Capture the cell that displays the provided text and extract its [X, Y] central coordinate. 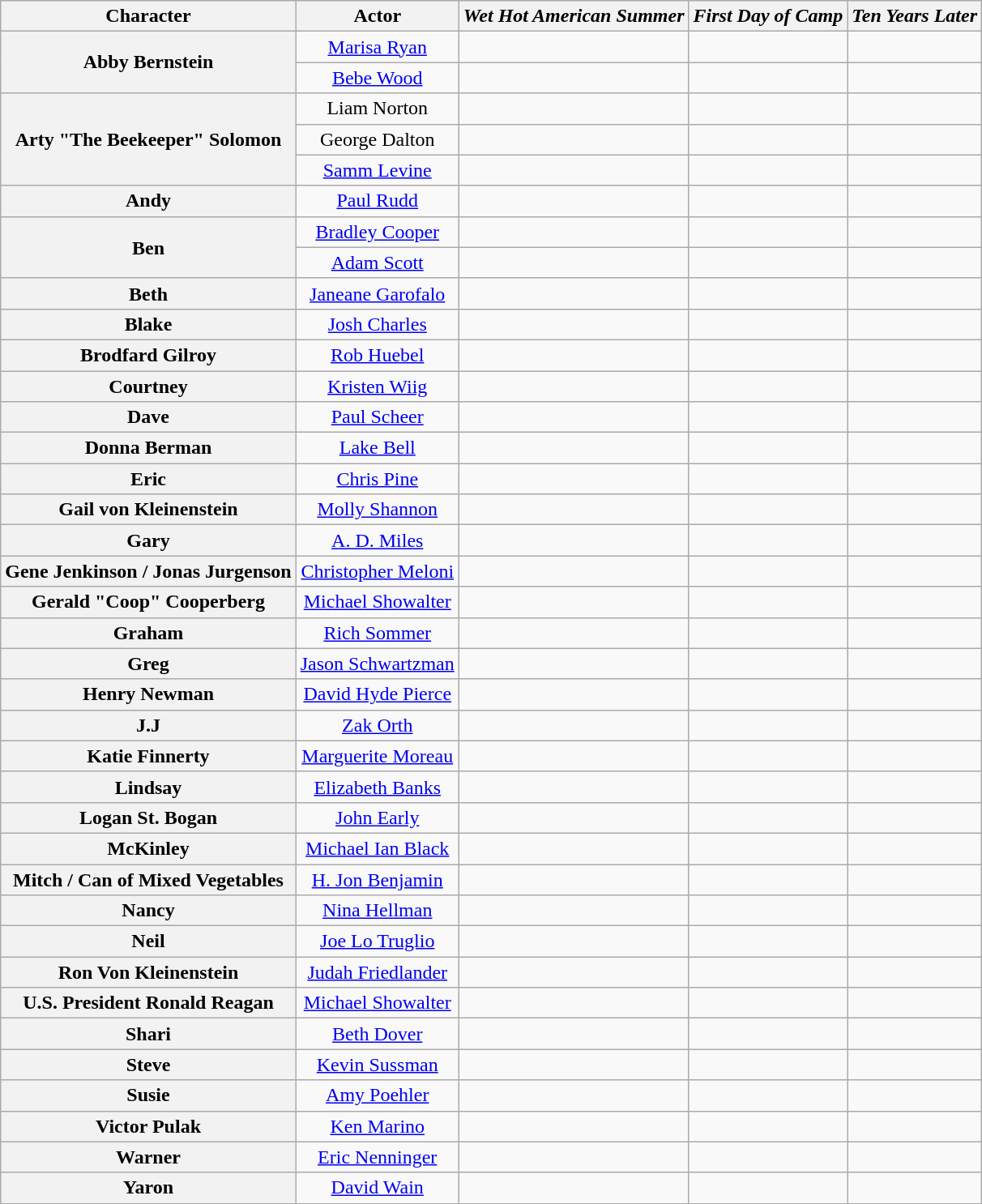
Donna Berman [148, 448]
Bebe Wood [378, 78]
Mitch / Can of Mixed Vegetables [148, 879]
A. D. Miles [378, 540]
Christopher Meloni [378, 571]
Actor [378, 16]
Kevin Sussman [378, 1065]
Paul Scheer [378, 417]
J.J [148, 725]
U.S. President Ronald Reagan [148, 1003]
Warner [148, 1157]
Nancy [148, 911]
Logan St. Bogan [148, 818]
Neil [148, 941]
Amy Poehler [378, 1095]
Beth [148, 293]
Elizabeth Banks [378, 787]
Dave [148, 417]
Shari [148, 1034]
Nina Hellman [378, 911]
Gary [148, 540]
Blake [148, 324]
David Wain [378, 1188]
Ten Years Later [915, 16]
Josh Charles [378, 324]
Lake Bell [378, 448]
McKinley [148, 848]
First Day of Camp [768, 16]
Arty "The Beekeeper" Solomon [148, 139]
Judah Friedlander [378, 972]
Susie [148, 1095]
Brodfard Gilroy [148, 355]
Andy [148, 201]
George Dalton [378, 139]
Victor Pulak [148, 1126]
Paul Rudd [378, 201]
Eric Nenninger [378, 1157]
Chris Pine [378, 479]
Wet Hot American Summer [574, 16]
John Early [378, 818]
Rob Huebel [378, 355]
Yaron [148, 1188]
Steve [148, 1065]
Lindsay [148, 787]
Rich Sommer [378, 633]
Graham [148, 633]
Zak Orth [378, 725]
Abby Bernstein [148, 62]
Greg [148, 664]
H. Jon Benjamin [378, 879]
Eric [148, 479]
Liam Norton [378, 109]
Gail von Kleinenstein [148, 510]
Henry Newman [148, 694]
Ron Von Kleinenstein [148, 972]
Ken Marino [378, 1126]
Molly Shannon [378, 510]
Adam Scott [378, 263]
Samm Levine [378, 170]
Janeane Garofalo [378, 293]
Michael Ian Black [378, 848]
Jason Schwartzman [378, 664]
Gerald "Coop" Cooperberg [148, 602]
David Hyde Pierce [378, 694]
Marisa Ryan [378, 47]
Gene Jenkinson / Jonas Jurgenson [148, 571]
Marguerite Moreau [378, 756]
Ben [148, 247]
Joe Lo Truglio [378, 941]
Beth Dover [378, 1034]
Character [148, 16]
Katie Finnerty [148, 756]
Bradley Cooper [378, 232]
Kristen Wiig [378, 386]
Courtney [148, 386]
